Extract the [x, y] coordinate from the center of the cell holding the provided text.  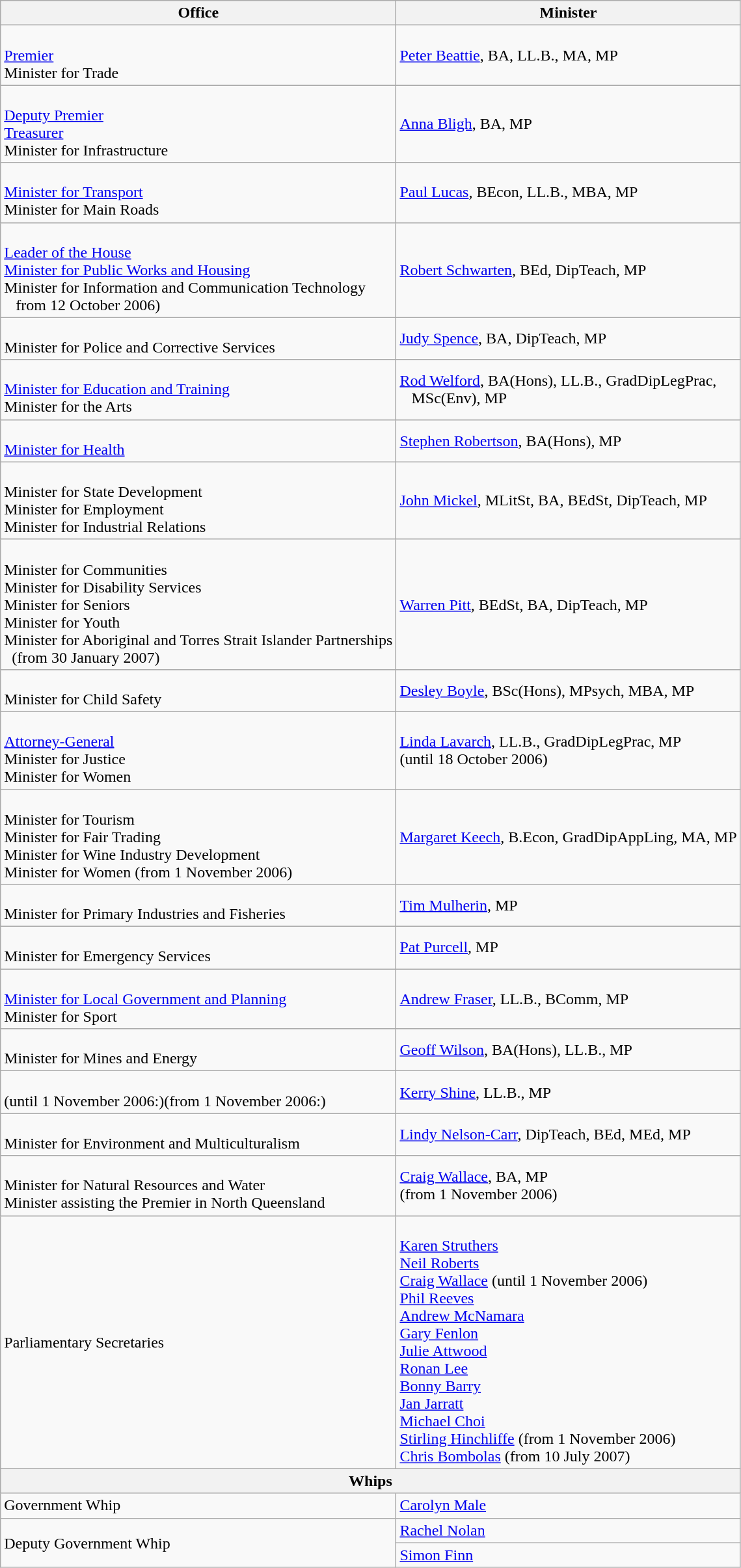
Geoff Wilson, BA(Hons), LL.B., MP [569, 1050]
Minister for Education and Training Minister for the Arts [198, 390]
Linda Lavarch, LL.B., GradDipLegPrac, MP(until 18 October 2006) [569, 751]
Stephen Robertson, BA(Hons), MP [569, 441]
Whips [371, 1481]
Attorney-General Minister for Justice Minister for Women [198, 751]
Paul Lucas, BEcon, LL.B., MBA, MP [569, 193]
Minister for Local Government and Planning Minister for Sport [198, 999]
Robert Schwarten, BEd, DipTeach, MP [569, 270]
Minister for Natural Resources and Water Minister assisting the Premier in North Queensland [198, 1186]
Minister for Mines and Energy [198, 1050]
Parliamentary Secretaries [198, 1342]
Tim Mulherin, MP [569, 905]
Minister for Police and Corrective Services [198, 338]
Minister for Health [198, 441]
Rod Welford, BA(Hons), LL.B., GradDipLegPrac, MSc(Env), MP [569, 390]
Kerry Shine, LL.B., MP [569, 1093]
Minister for Emergency Services [198, 948]
Government Whip [198, 1506]
Peter Beattie, BA, LL.B., MA, MP [569, 55]
Simon Finn [569, 1555]
Andrew Fraser, LL.B., BComm, MP [569, 999]
Minister [569, 13]
John Mickel, MLitSt, BA, BEdSt, DipTeach, MP [569, 501]
Warren Pitt, BEdSt, BA, DipTeach, MP [569, 604]
Rachel Nolan [569, 1530]
Minister for Transport Minister for Main Roads [198, 193]
Pat Purcell, MP [569, 948]
Desley Boyle, BSc(Hons), MPsych, MBA, MP [569, 691]
Anna Bligh, BA, MP [569, 124]
Leader of the House Minister for Public Works and Housing Minister for Information and Communication Technology from 12 October 2006) [198, 270]
Minister for Child Safety [198, 691]
Minister for State Development Minister for Employment Minister for Industrial Relations [198, 501]
Margaret Keech, B.Econ, GradDipAppLing, MA, MP [569, 837]
Craig Wallace, BA, MP(from 1 November 2006) [569, 1186]
Deputy Premier Treasurer Minister for Infrastructure [198, 124]
Office [198, 13]
Deputy Government Whip [198, 1543]
Lindy Nelson-Carr, DipTeach, BEd, MEd, MP [569, 1134]
Premier Minister for Trade [198, 55]
Minister for Environment and Multiculturalism [198, 1134]
(until 1 November 2006:)(from 1 November 2006:) [198, 1093]
Carolyn Male [569, 1506]
Minister for Tourism Minister for Fair Trading Minister for Wine Industry Development Minister for Women (from 1 November 2006) [198, 837]
Judy Spence, BA, DipTeach, MP [569, 338]
Minister for Primary Industries and Fisheries [198, 905]
